Determine the (X, Y) coordinate at the center of the cell enclosing the given text.  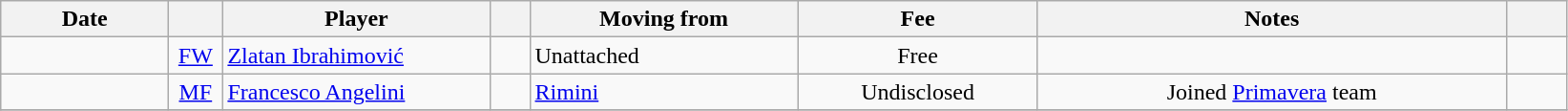
Francesco Angelini (357, 92)
Rimini (664, 92)
Player (357, 19)
Zlatan Ibrahimović (357, 55)
Notes (1271, 19)
Joined Primavera team (1271, 92)
Fee (918, 19)
Undisclosed (918, 92)
Moving from (664, 19)
Date (85, 19)
Free (918, 55)
Unattached (664, 55)
MF (196, 92)
FW (196, 55)
